Provide the [x, y] coordinate of the cell's center where the given text is located.  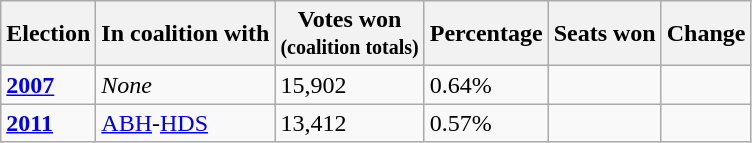
Percentage [486, 34]
Change [706, 34]
Election [48, 34]
15,902 [350, 85]
Votes won(coalition totals) [350, 34]
Seats won [604, 34]
2011 [48, 123]
None [186, 85]
2007 [48, 85]
0.57% [486, 123]
ABH-HDS [186, 123]
In coalition with [186, 34]
0.64% [486, 85]
13,412 [350, 123]
